Output the [X, Y] coordinate of the center of the cell containing the given text.  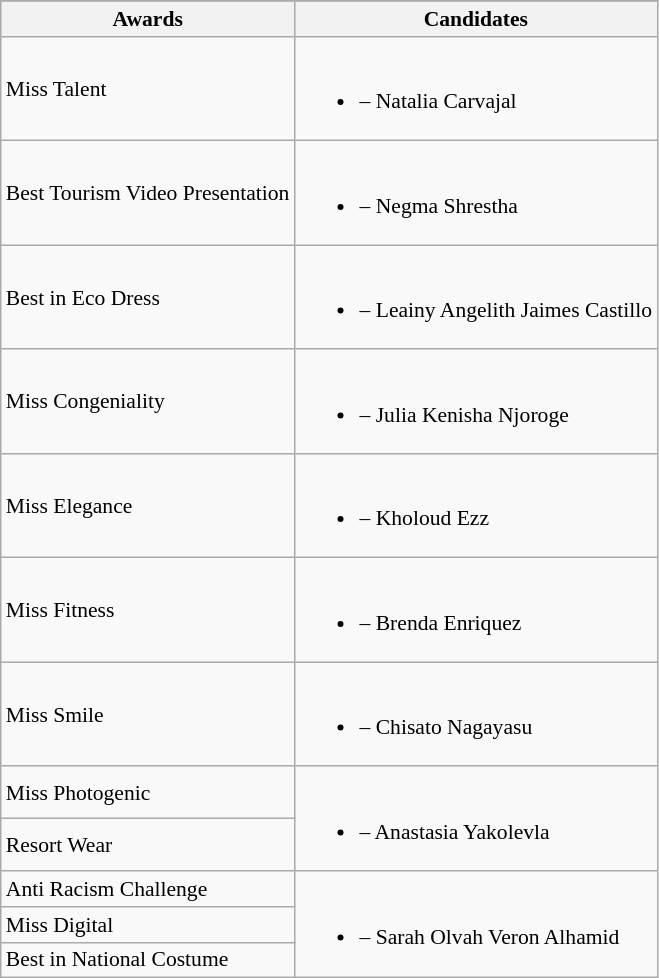
– Kholoud Ezz [476, 506]
Miss Digital [148, 925]
– Negma Shrestha [476, 193]
Candidates [476, 19]
– Leainy Angelith Jaimes Castillo [476, 297]
Best in National Costume [148, 960]
– Chisato Nagayasu [476, 715]
Miss Smile [148, 715]
Miss Talent [148, 89]
Resort Wear [148, 845]
Best in Eco Dress [148, 297]
– Sarah Olvah Veron Alhamid [476, 924]
Awards [148, 19]
Miss Congeniality [148, 402]
– Julia Kenisha Njoroge [476, 402]
Miss Fitness [148, 610]
– Natalia Carvajal [476, 89]
– Anastasia Yakolevla [476, 819]
Miss Photogenic [148, 793]
Anti Racism Challenge [148, 889]
Best Tourism Video Presentation [148, 193]
Miss Elegance [148, 506]
– Brenda Enriquez [476, 610]
